From the cell containing the given text, extract its center point as [X, Y] coordinate. 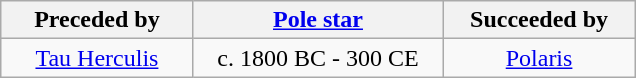
Pole star [318, 20]
Tau Herculis [96, 58]
Polaris [540, 58]
Succeeded by [540, 20]
Preceded by [96, 20]
c. 1800 BC - 300 CE [318, 58]
